Find where the given text appears and provide that cell's center as (x, y) coordinate. 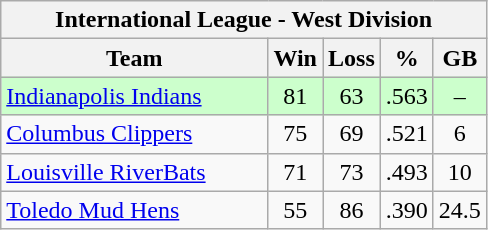
.563 (406, 96)
6 (460, 134)
Team (134, 58)
71 (296, 172)
Win (296, 58)
– (460, 96)
GB (460, 58)
75 (296, 134)
63 (351, 96)
International League - West Division (244, 20)
Loss (351, 58)
Columbus Clippers (134, 134)
86 (351, 210)
24.5 (460, 210)
% (406, 58)
69 (351, 134)
55 (296, 210)
Toledo Mud Hens (134, 210)
Louisville RiverBats (134, 172)
.521 (406, 134)
.390 (406, 210)
.493 (406, 172)
81 (296, 96)
73 (351, 172)
10 (460, 172)
Indianapolis Indians (134, 96)
